Extract the (x, y) coordinate from the center of the cell holding the provided text.  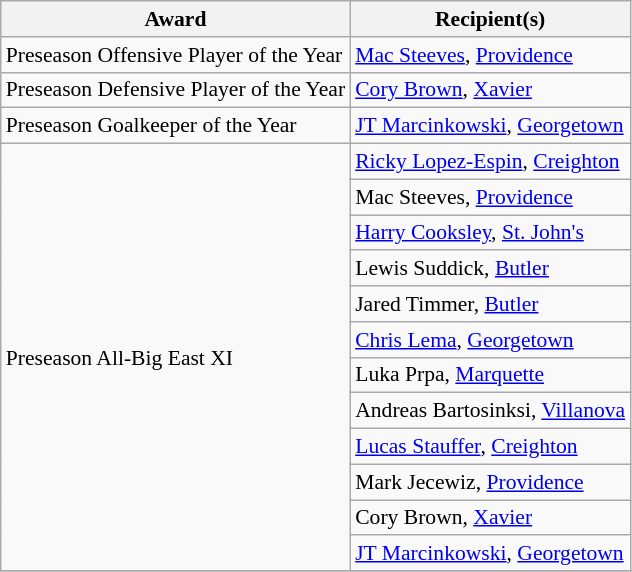
Luka Prpa, Marquette (490, 375)
Andreas Bartosinksi, Villanova (490, 411)
Harry Cooksley, St. John's (490, 233)
Chris Lema, Georgetown (490, 340)
Preseason Offensive Player of the Year (176, 55)
Preseason All-Big East XI (176, 358)
Award (176, 19)
Lucas Stauffer, Creighton (490, 447)
Recipient(s) (490, 19)
Preseason Defensive Player of the Year (176, 90)
Lewis Suddick, Butler (490, 269)
Ricky Lopez-Espin, Creighton (490, 162)
Jared Timmer, Butler (490, 304)
Preseason Goalkeeper of the Year (176, 126)
Mark Jecewiz, Providence (490, 482)
